Locate the cell with the specified text and output its [x, y] center coordinate. 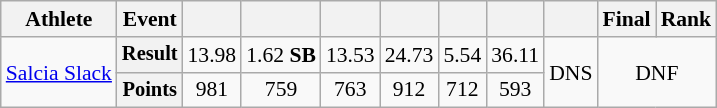
Athlete [59, 19]
Final [626, 19]
Points [150, 90]
5.54 [462, 55]
DNF [656, 72]
DNS [570, 72]
13.53 [350, 55]
763 [350, 90]
1.62 SB [281, 55]
36.11 [515, 55]
13.98 [212, 55]
Rank [686, 19]
Event [150, 19]
981 [212, 90]
Result [150, 55]
759 [281, 90]
24.73 [410, 55]
Salcia Slack [59, 72]
593 [515, 90]
912 [410, 90]
712 [462, 90]
